Extract the (x, y) coordinate from the center of the cell holding the provided text.  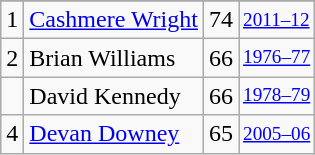
1 (12, 20)
2005–06 (276, 134)
David Kennedy (114, 96)
Brian Williams (114, 58)
2011–12 (276, 20)
4 (12, 134)
1978–79 (276, 96)
Devan Downey (114, 134)
1976–77 (276, 58)
74 (220, 20)
65 (220, 134)
2 (12, 58)
Cashmere Wright (114, 20)
